Capture the cell that displays the provided text and extract its [X, Y] central coordinate. 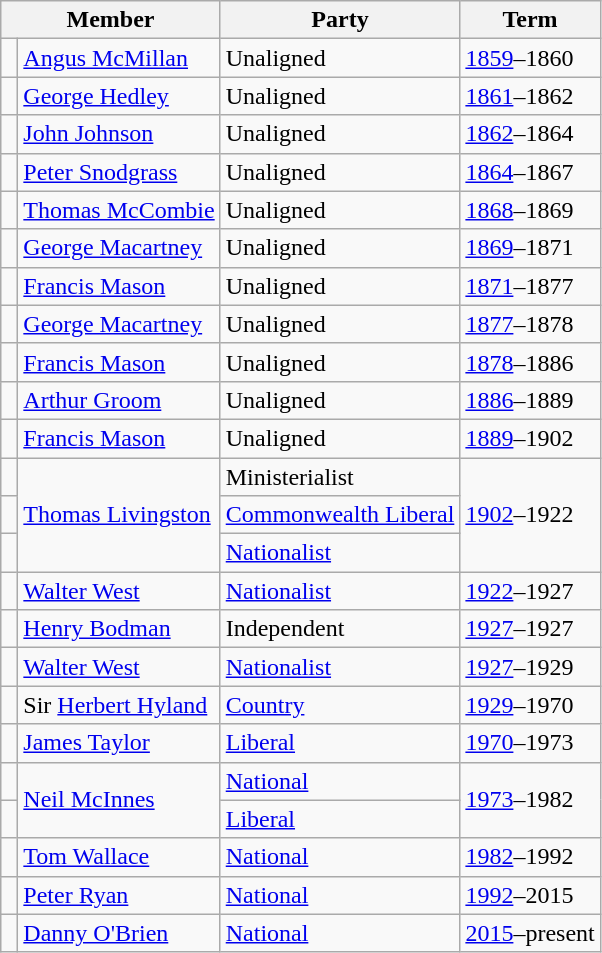
1922–1927 [530, 591]
Country [340, 705]
Thomas McCombie [119, 210]
Tom Wallace [119, 857]
1929–1970 [530, 705]
1982–1992 [530, 857]
1871–1877 [530, 286]
Peter Snodgrass [119, 172]
Member [110, 20]
1902–1922 [530, 515]
2015–present [530, 933]
1868–1869 [530, 210]
1973–1982 [530, 800]
1869–1871 [530, 248]
1877–1878 [530, 324]
1992–2015 [530, 895]
1886–1889 [530, 400]
Danny O'Brien [119, 933]
1878–1886 [530, 362]
Thomas Livingston [119, 515]
George Hedley [119, 96]
1862–1864 [530, 134]
Party [340, 20]
John Johnson [119, 134]
Sir Herbert Hyland [119, 705]
1970–1973 [530, 743]
Ministerialist [340, 477]
1864–1867 [530, 172]
Independent [340, 629]
Peter Ryan [119, 895]
Angus McMillan [119, 58]
Commonwealth Liberal [340, 515]
Neil McInnes [119, 800]
1861–1862 [530, 96]
James Taylor [119, 743]
Arthur Groom [119, 400]
1927–1929 [530, 667]
Henry Bodman [119, 629]
1927–1927 [530, 629]
Term [530, 20]
1859–1860 [530, 58]
1889–1902 [530, 438]
